Identify which cell holds the provided text, then report its (X, Y) central coordinate. 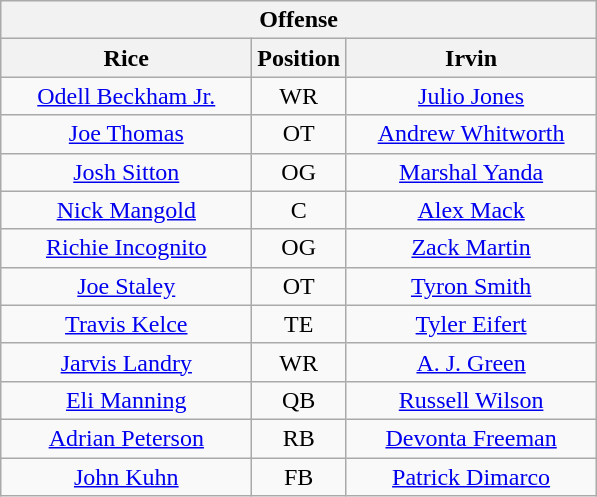
Tyler Eifert (472, 324)
Devonta Freeman (472, 438)
Josh Sitton (126, 172)
A. J. Green (472, 362)
Irvin (472, 58)
Jarvis Landry (126, 362)
Adrian Peterson (126, 438)
Joe Thomas (126, 134)
Nick Mangold (126, 210)
Zack Martin (472, 248)
John Kuhn (126, 477)
Position (299, 58)
Rice (126, 58)
Eli Manning (126, 400)
QB (299, 400)
RB (299, 438)
Alex Mack (472, 210)
Marshal Yanda (472, 172)
Julio Jones (472, 96)
TE (299, 324)
Andrew Whitworth (472, 134)
C (299, 210)
Joe Staley (126, 286)
FB (299, 477)
Richie Incognito (126, 248)
Travis Kelce (126, 324)
Russell Wilson (472, 400)
Patrick Dimarco (472, 477)
Tyron Smith (472, 286)
Offense (299, 20)
Odell Beckham Jr. (126, 96)
